Scan for the cell matching the given text and deliver its [x, y] coordinate at center. 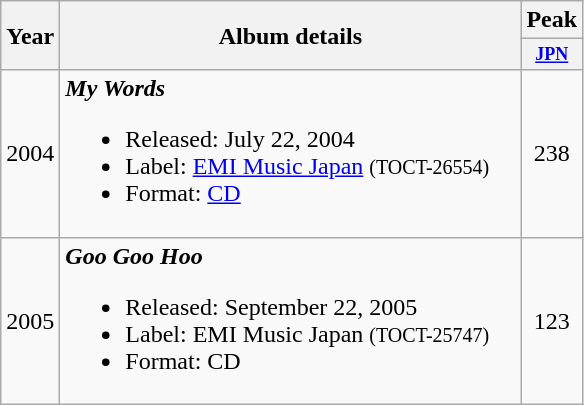
Peak [552, 20]
JPN [552, 54]
2005 [30, 320]
Year [30, 36]
My WordsReleased: July 22, 2004Label: EMI Music Japan (TOCT-26554)Format: CD [290, 154]
Goo Goo HooReleased: September 22, 2005Label: EMI Music Japan (TOCT-25747)Format: CD [290, 320]
123 [552, 320]
Album details [290, 36]
238 [552, 154]
2004 [30, 154]
